Provide the (X, Y) coordinate of the cell's center where the given text is located.  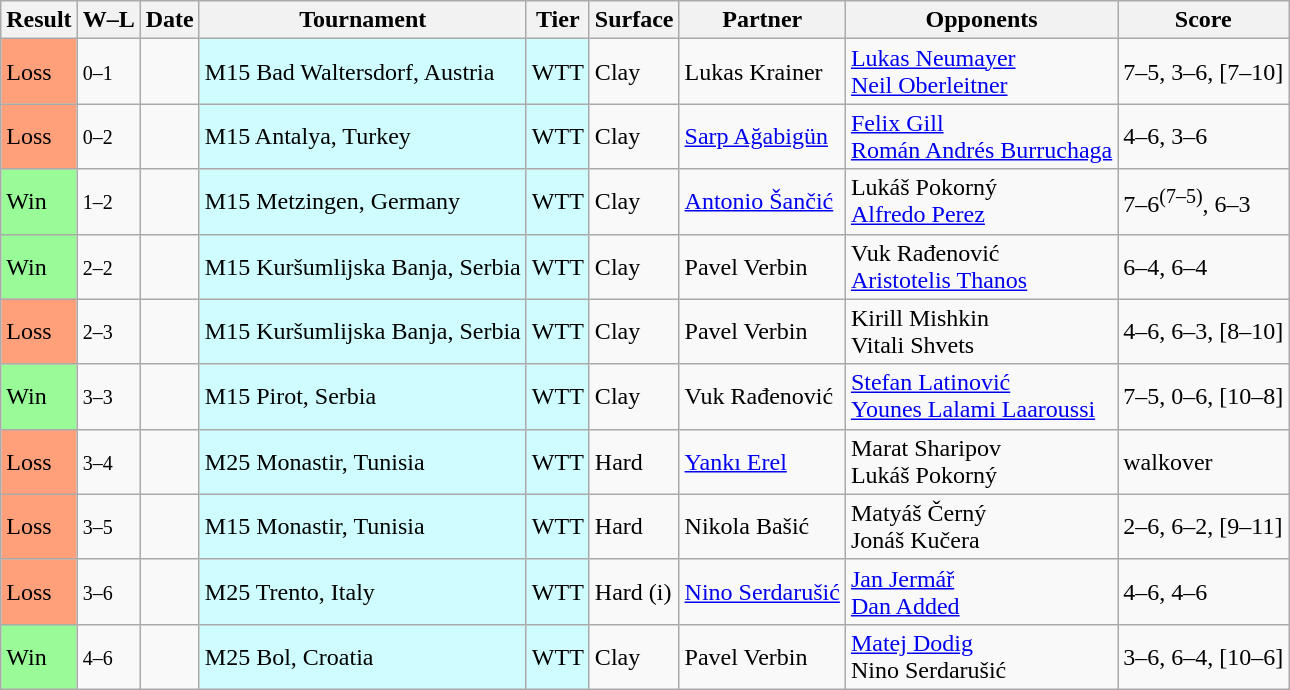
4–6, 3–6 (1204, 136)
4–6, 4–6 (1204, 592)
6–4, 6–4 (1204, 266)
3–4 (108, 462)
Kirill Mishkin Vitali Shvets (981, 332)
Surface (634, 20)
Stefan Latinović Younes Lalami Laaroussi (981, 396)
3–3 (108, 396)
0–1 (108, 72)
Lukáš Pokorný Alfredo Perez (981, 202)
M15 Pirot, Serbia (362, 396)
Marat Sharipov Lukáš Pokorný (981, 462)
0–2 (108, 136)
Hard (i) (634, 592)
4–6, 6–3, [8–10] (1204, 332)
M15 Metzingen, Germany (362, 202)
Partner (762, 20)
M15 Bad Waltersdorf, Austria (362, 72)
Result (39, 20)
Nikola Bašić (762, 526)
3–6, 6–4, [10–6] (1204, 656)
2–6, 6–2, [9–11] (1204, 526)
Opponents (981, 20)
7–6(7–5), 6–3 (1204, 202)
Vuk Rađenović Aristotelis Thanos (981, 266)
2–2 (108, 266)
1–2 (108, 202)
2–3 (108, 332)
Felix Gill Román Andrés Burruchaga (981, 136)
Yankı Erel (762, 462)
Sarp Ağabigün (762, 136)
Jan Jermář Dan Added (981, 592)
Matej Dodig Nino Serdarušić (981, 656)
7–5, 0–6, [10–8] (1204, 396)
M25 Trento, Italy (362, 592)
7–5, 3–6, [7–10] (1204, 72)
M15 Antalya, Turkey (362, 136)
Lukas Neumayer Neil Oberleitner (981, 72)
Tournament (362, 20)
M25 Bol, Croatia (362, 656)
Antonio Šančić (762, 202)
Lukas Krainer (762, 72)
Score (1204, 20)
3–6 (108, 592)
Nino Serdarušić (762, 592)
Date (170, 20)
M25 Monastir, Tunisia (362, 462)
4–6 (108, 656)
Tier (558, 20)
3–5 (108, 526)
Vuk Rađenović (762, 396)
Matyáš Černý Jonáš Kučera (981, 526)
walkover (1204, 462)
M15 Monastir, Tunisia (362, 526)
W–L (108, 20)
